Capture the cell that displays the provided text and extract its (X, Y) central coordinate. 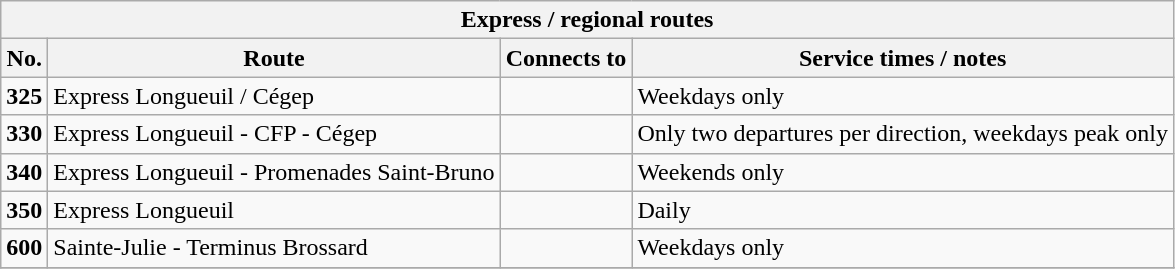
Only two departures per direction, weekdays peak only (903, 134)
Sainte-Julie - Terminus Brossard (274, 248)
325 (24, 96)
600 (24, 248)
Route (274, 58)
Service times / notes (903, 58)
340 (24, 172)
Connects to (566, 58)
Express Longueuil - CFP - Cégep (274, 134)
330 (24, 134)
Express Longueuil (274, 210)
Express / regional routes (588, 20)
Weekends only (903, 172)
Express Longueuil / Cégep (274, 96)
Express Longueuil - Promenades Saint-Bruno (274, 172)
No. (24, 58)
350 (24, 210)
Daily (903, 210)
